Search for the cell housing the specified text and yield its (x, y) center coordinate. 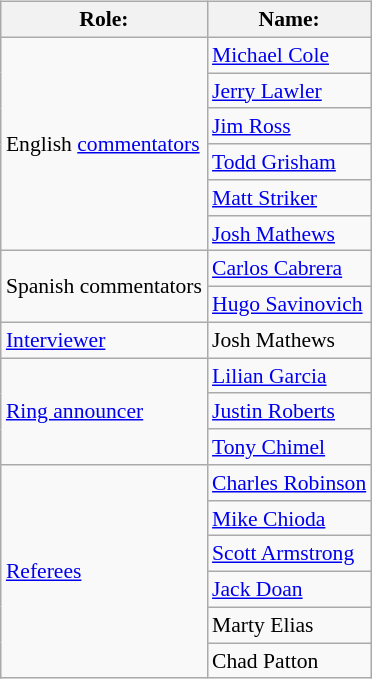
Role: (104, 20)
Jerry Lawler (289, 91)
Lilian Garcia (289, 376)
Todd Grisham (289, 162)
Referees (104, 572)
Jim Ross (289, 126)
Mike Chioda (289, 518)
Tony Chimel (289, 447)
Matt Striker (289, 198)
Marty Elias (289, 625)
Hugo Savinovich (289, 305)
Jack Doan (289, 590)
Scott Armstrong (289, 554)
Michael Cole (289, 55)
Charles Robinson (289, 483)
Ring announcer (104, 412)
Spanish commentators (104, 286)
Carlos Cabrera (289, 269)
Interviewer (104, 340)
Justin Roberts (289, 411)
English commentators (104, 144)
Name: (289, 20)
Chad Patton (289, 661)
